Locate the cell with the specified text and output its (x, y) center coordinate. 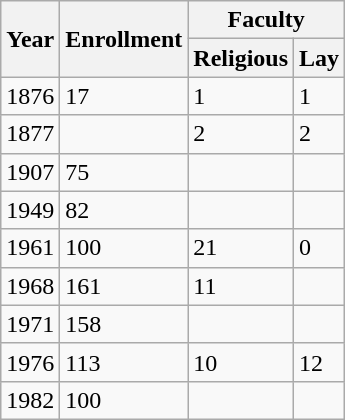
Enrollment (124, 39)
75 (124, 172)
113 (124, 362)
21 (241, 248)
1961 (30, 248)
Lay (320, 58)
158 (124, 324)
Religious (241, 58)
1971 (30, 324)
1982 (30, 400)
12 (320, 362)
1949 (30, 210)
Year (30, 39)
10 (241, 362)
1876 (30, 96)
1877 (30, 134)
17 (124, 96)
Faculty (266, 20)
1968 (30, 286)
82 (124, 210)
1907 (30, 172)
0 (320, 248)
161 (124, 286)
1976 (30, 362)
11 (241, 286)
